Determine the [X, Y] coordinate at the center of the cell enclosing the given text.  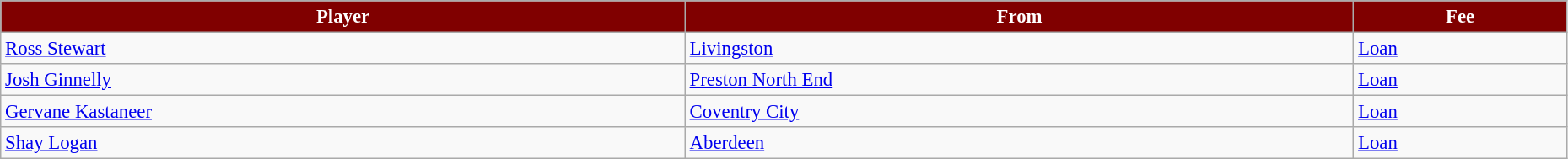
Gervane Kastaneer [343, 112]
Fee [1461, 17]
Coventry City [1019, 112]
Josh Ginnelly [343, 80]
Shay Logan [343, 143]
Ross Stewart [343, 49]
Preston North End [1019, 80]
Aberdeen [1019, 143]
Livingston [1019, 49]
From [1019, 17]
Player [343, 17]
